Capture the cell that displays the provided text and extract its (X, Y) central coordinate. 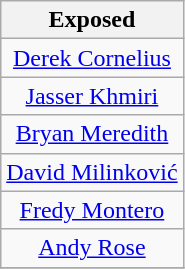
Exposed (92, 20)
Jasser Khmiri (92, 96)
Fredy Montero (92, 210)
Andy Rose (92, 248)
David Milinković (92, 172)
Derek Cornelius (92, 58)
Bryan Meredith (92, 134)
